Determine the [x, y] coordinate at the center of the cell enclosing the given text.  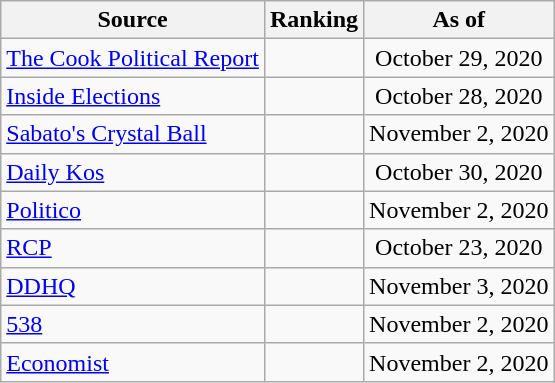
November 3, 2020 [459, 286]
October 23, 2020 [459, 248]
As of [459, 20]
DDHQ [133, 286]
Source [133, 20]
Economist [133, 362]
Inside Elections [133, 96]
October 29, 2020 [459, 58]
Daily Kos [133, 172]
Ranking [314, 20]
The Cook Political Report [133, 58]
October 28, 2020 [459, 96]
October 30, 2020 [459, 172]
Politico [133, 210]
538 [133, 324]
Sabato's Crystal Ball [133, 134]
RCP [133, 248]
